For the text-containing cell, return its midpoint in [x, y] coordinate format. 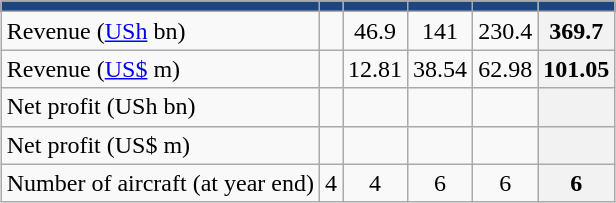
230.4 [506, 31]
Net profit (USh bn) [160, 107]
101.05 [576, 69]
Revenue (US$ m) [160, 69]
Net profit (US$ m) [160, 145]
Revenue (USh bn) [160, 31]
38.54 [440, 69]
369.7 [576, 31]
12.81 [376, 69]
Number of aircraft (at year end) [160, 183]
62.98 [506, 69]
141 [440, 31]
46.9 [376, 31]
